Detect which cell encompasses the target text, then output its [x, y] center coordinate. 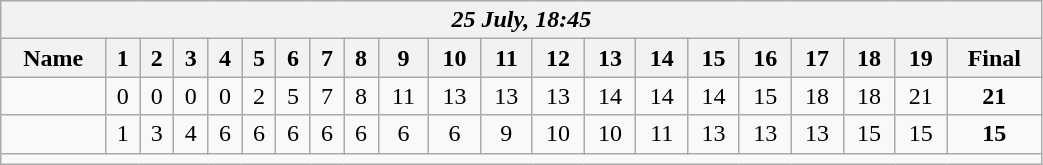
16 [765, 58]
25 July, 18:45 [522, 20]
19 [921, 58]
Name [54, 58]
12 [558, 58]
Final [994, 58]
17 [817, 58]
